Return the [X, Y] coordinate for the center point of the cell that contains the specified text.  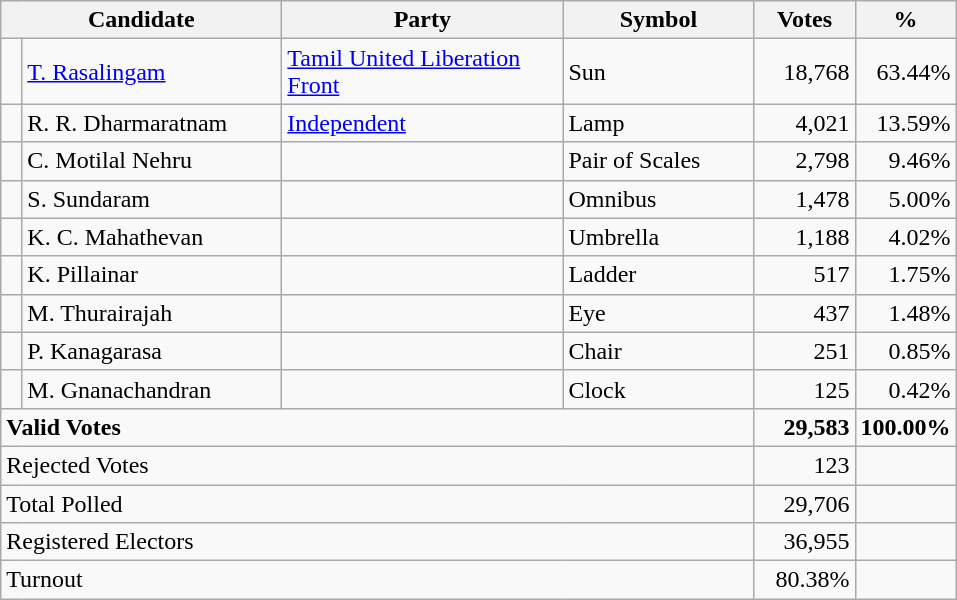
251 [804, 351]
Pair of Scales [658, 161]
1.48% [906, 313]
Chair [658, 351]
2,798 [804, 161]
Symbol [658, 20]
9.46% [906, 161]
100.00% [906, 427]
Ladder [658, 275]
Valid Votes [378, 427]
1.75% [906, 275]
Eye [658, 313]
0.42% [906, 389]
Candidate [142, 20]
% [906, 20]
29,583 [804, 427]
M. Gnanachandran [152, 389]
18,768 [804, 72]
80.38% [804, 580]
0.85% [906, 351]
5.00% [906, 199]
Sun [658, 72]
Registered Electors [378, 542]
Turnout [378, 580]
Omnibus [658, 199]
4,021 [804, 123]
Lamp [658, 123]
437 [804, 313]
S. Sundaram [152, 199]
Independent [422, 123]
M. Thurairajah [152, 313]
1,188 [804, 237]
123 [804, 465]
T. Rasalingam [152, 72]
125 [804, 389]
29,706 [804, 503]
C. Motilal Nehru [152, 161]
Rejected Votes [378, 465]
Total Polled [378, 503]
Party [422, 20]
K. Pillainar [152, 275]
R. R. Dharmaratnam [152, 123]
Tamil United Liberation Front [422, 72]
P. Kanagarasa [152, 351]
63.44% [906, 72]
Clock [658, 389]
Votes [804, 20]
K. C. Mahathevan [152, 237]
Umbrella [658, 237]
4.02% [906, 237]
1,478 [804, 199]
13.59% [906, 123]
517 [804, 275]
36,955 [804, 542]
